From the cell containing the given text, extract its center point as [X, Y] coordinate. 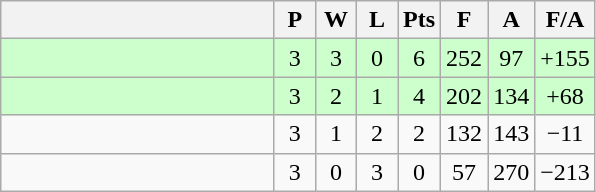
F [464, 20]
Pts [420, 20]
97 [512, 58]
143 [512, 134]
+155 [566, 58]
−213 [566, 172]
4 [420, 96]
270 [512, 172]
−11 [566, 134]
F/A [566, 20]
132 [464, 134]
6 [420, 58]
134 [512, 96]
252 [464, 58]
57 [464, 172]
P [294, 20]
L [376, 20]
A [512, 20]
202 [464, 96]
W [336, 20]
+68 [566, 96]
